Extract the [x, y] coordinate from the center of the cell holding the provided text.  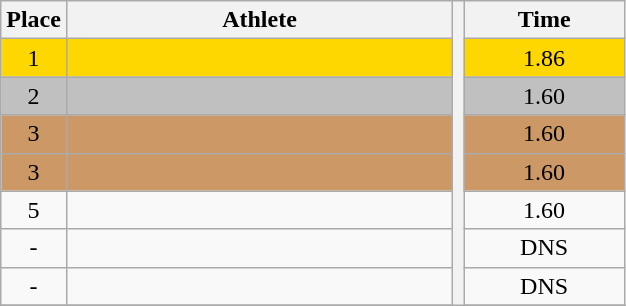
5 [34, 210]
Place [34, 20]
2 [34, 96]
1.86 [544, 58]
Athlete [259, 20]
1 [34, 58]
Time [544, 20]
